Pinpoint the cell where the given text exists, returning its [x, y] midpoint coordinate. 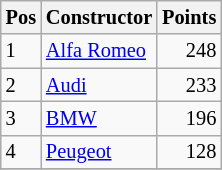
Peugeot [99, 152]
2 [21, 85]
196 [189, 118]
3 [21, 118]
Points [189, 17]
128 [189, 152]
248 [189, 51]
Alfa Romeo [99, 51]
Pos [21, 17]
233 [189, 85]
Audi [99, 85]
1 [21, 51]
BMW [99, 118]
4 [21, 152]
Constructor [99, 17]
